For the text-containing cell, return its midpoint in (X, Y) coordinate format. 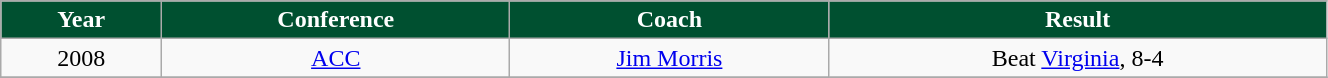
2008 (82, 58)
Conference (336, 20)
ACC (336, 58)
Jim Morris (670, 58)
Result (1078, 20)
Beat Virginia, 8-4 (1078, 58)
Year (82, 20)
Coach (670, 20)
